Detect which cell encompasses the target text, then output its (X, Y) center coordinate. 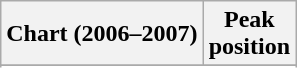
Peakposition (249, 34)
Chart (2006–2007) (102, 34)
